Scan for the cell matching the given text and deliver its (x, y) coordinate at center. 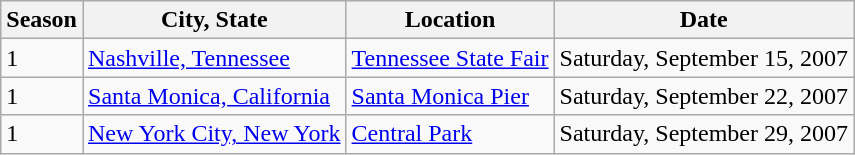
Date (704, 20)
New York City, New York (214, 134)
City, State (214, 20)
Saturday, September 15, 2007 (704, 58)
Santa Monica, California (214, 96)
Saturday, September 29, 2007 (704, 134)
Central Park (450, 134)
Tennessee State Fair (450, 58)
Nashville, Tennessee (214, 58)
Santa Monica Pier (450, 96)
Saturday, September 22, 2007 (704, 96)
Location (450, 20)
Season (42, 20)
